Identify which cell holds the provided text, then report its [X, Y] central coordinate. 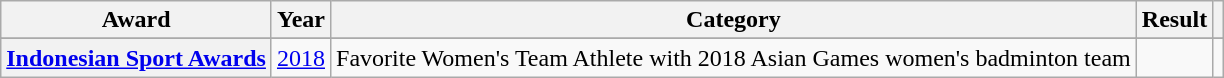
Award [136, 20]
Indonesian Sport Awards [136, 58]
Favorite Women's Team Athlete with 2018 Asian Games women's badminton team [734, 58]
2018 [300, 58]
Year [300, 20]
Category [734, 20]
Result [1174, 20]
